Pinpoint the cell where the given text exists, returning its [X, Y] midpoint coordinate. 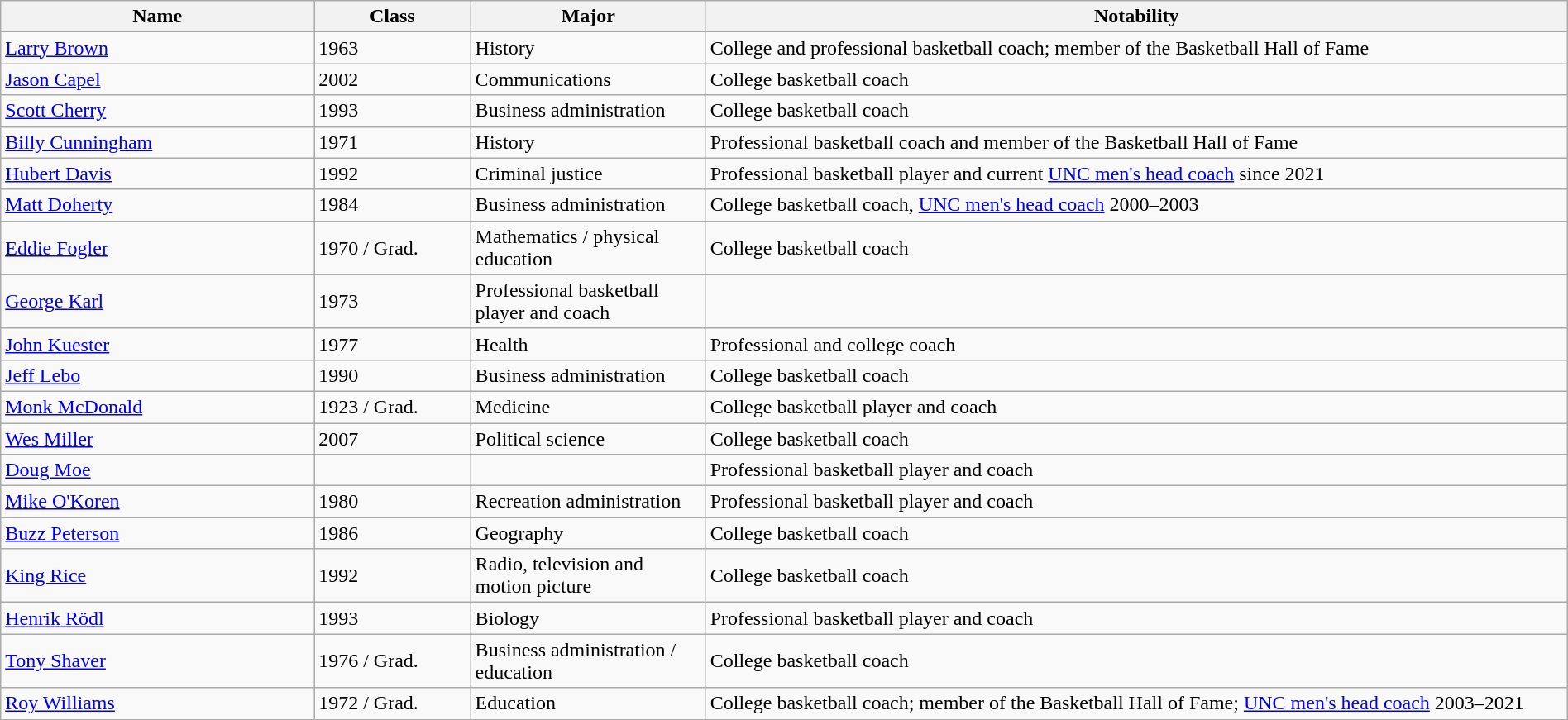
1972 / Grad. [392, 703]
Professional basketball player and current UNC men's head coach since 2021 [1136, 174]
1971 [392, 142]
Eddie Fogler [157, 248]
Recreation administration [588, 502]
Medicine [588, 407]
College basketball player and coach [1136, 407]
1923 / Grad. [392, 407]
Hubert Davis [157, 174]
Geography [588, 533]
Roy Williams [157, 703]
Wes Miller [157, 439]
Name [157, 17]
John Kuester [157, 344]
Professional basketball coach and member of the Basketball Hall of Fame [1136, 142]
2007 [392, 439]
George Karl [157, 301]
Communications [588, 79]
Education [588, 703]
Jason Capel [157, 79]
College basketball coach; member of the Basketball Hall of Fame; UNC men's head coach 2003–2021 [1136, 703]
Scott Cherry [157, 111]
Radio, television and motion picture [588, 575]
College and professional basketball coach; member of the Basketball Hall of Fame [1136, 48]
1973 [392, 301]
Professional and college coach [1136, 344]
1984 [392, 205]
Criminal justice [588, 174]
Larry Brown [157, 48]
Class [392, 17]
1976 / Grad. [392, 661]
Political science [588, 439]
1980 [392, 502]
Matt Doherty [157, 205]
Major [588, 17]
College basketball coach, UNC men's head coach 2000–2003 [1136, 205]
Buzz Peterson [157, 533]
Mike O'Koren [157, 502]
1990 [392, 375]
Health [588, 344]
King Rice [157, 575]
Doug Moe [157, 470]
Notability [1136, 17]
Business administration / education [588, 661]
Jeff Lebo [157, 375]
Henrik Rödl [157, 618]
1970 / Grad. [392, 248]
Monk McDonald [157, 407]
1963 [392, 48]
Billy Cunningham [157, 142]
1977 [392, 344]
Tony Shaver [157, 661]
Mathematics / physical education [588, 248]
Biology [588, 618]
1986 [392, 533]
2002 [392, 79]
